Extract the (X, Y) coordinate from the center of the cell holding the provided text.  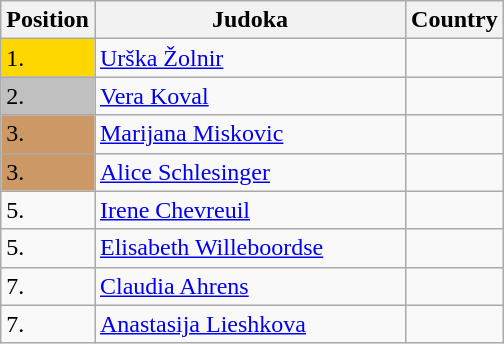
Elisabeth Willeboordse (250, 248)
Judoka (250, 20)
1. (48, 58)
Vera Koval (250, 96)
Urška Žolnir (250, 58)
Anastasija Lieshkova (250, 324)
Marijana Miskovic (250, 134)
Claudia Ahrens (250, 286)
2. (48, 96)
Irene Chevreuil (250, 210)
Position (48, 20)
Country (455, 20)
Alice Schlesinger (250, 172)
